Detect which cell encompasses the target text, then output its [X, Y] center coordinate. 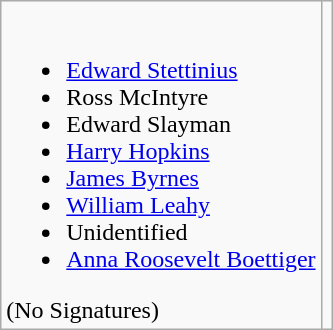
Edward StettiniusRoss McIntyreEdward SlaymanHarry HopkinsJames ByrnesWilliam LeahyUnidentifiedAnna Roosevelt Boettiger(No Signatures) [161, 166]
